Locate the cell with the specified text and output its (X, Y) center coordinate. 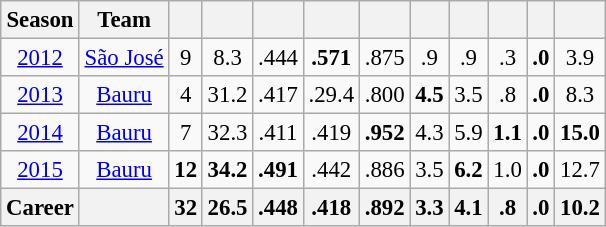
.442 (331, 170)
4.3 (430, 133)
2013 (40, 95)
12 (186, 170)
3.3 (430, 208)
4 (186, 95)
Season (40, 20)
4.5 (430, 95)
2015 (40, 170)
5.9 (468, 133)
São José (124, 58)
26.5 (227, 208)
2014 (40, 133)
.800 (384, 95)
1.0 (508, 170)
.419 (331, 133)
.892 (384, 208)
34.2 (227, 170)
.448 (278, 208)
12.7 (580, 170)
.3 (508, 58)
.491 (278, 170)
1.1 (508, 133)
6.2 (468, 170)
Team (124, 20)
Career (40, 208)
31.2 (227, 95)
.417 (278, 95)
3.9 (580, 58)
4.1 (468, 208)
7 (186, 133)
2012 (40, 58)
.952 (384, 133)
32 (186, 208)
32.3 (227, 133)
9 (186, 58)
.418 (331, 208)
.886 (384, 170)
.571 (331, 58)
10.2 (580, 208)
.411 (278, 133)
.444 (278, 58)
15.0 (580, 133)
.29.4 (331, 95)
.875 (384, 58)
